Determine the [x, y] coordinate at the center of the cell enclosing the given text.  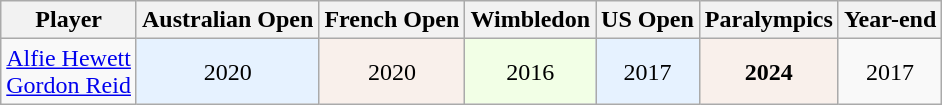
Paralympics [768, 20]
Alfie Hewett Gordon Reid [69, 72]
US Open [648, 20]
Player [69, 20]
2016 [530, 72]
French Open [392, 20]
Year-end [890, 20]
Australian Open [227, 20]
Wimbledon [530, 20]
2024 [768, 72]
